For the text-containing cell, return its midpoint in (x, y) coordinate format. 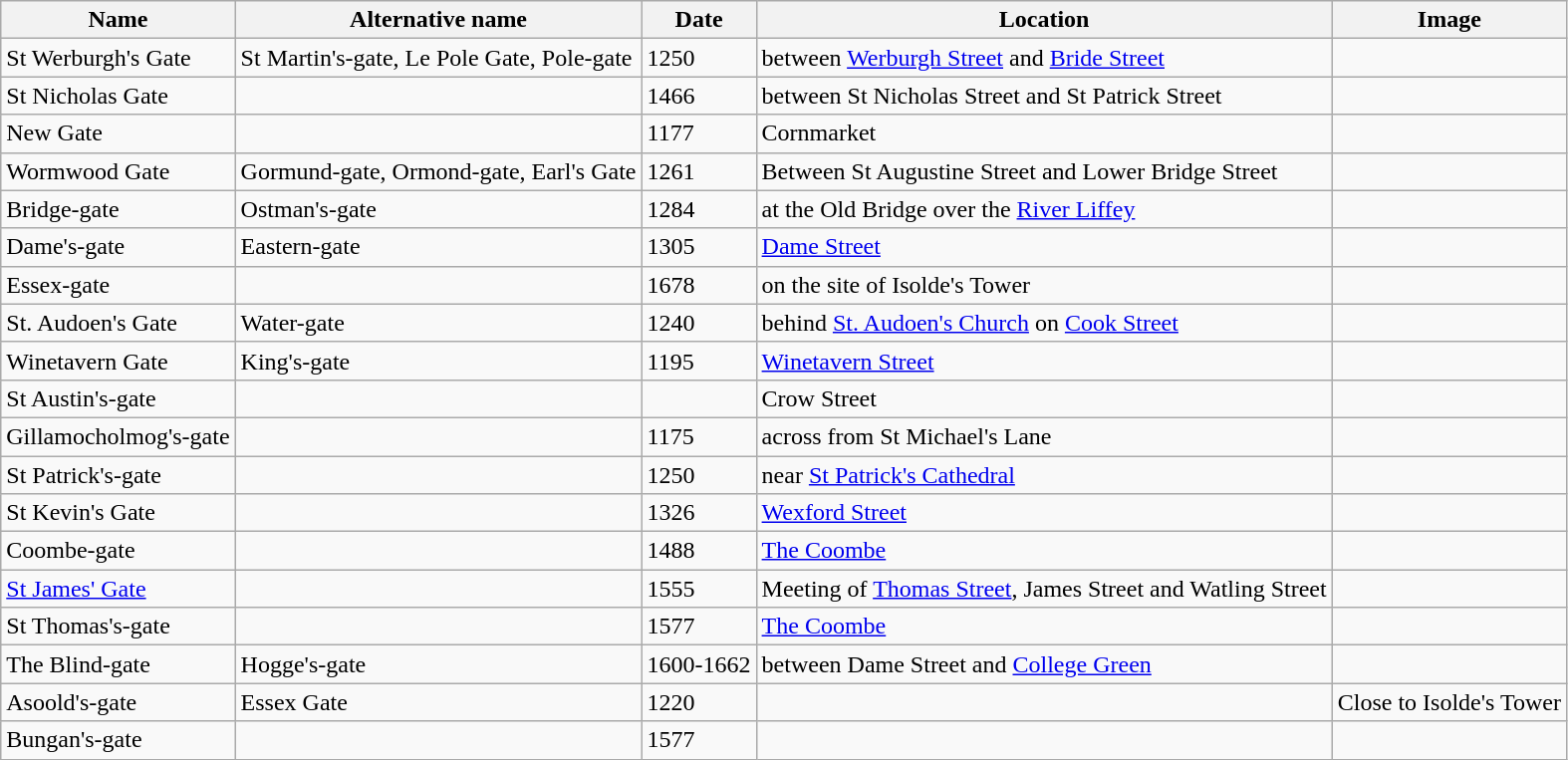
Image (1448, 20)
1555 (699, 589)
1177 (699, 133)
Alternative name (438, 20)
St. Audoen's Gate (118, 323)
between St Nicholas Street and St Patrick Street (1044, 96)
Wexford Street (1044, 513)
1600-1662 (699, 664)
Cornmarket (1044, 133)
St James' Gate (118, 589)
1488 (699, 551)
St Patrick's-gate (118, 475)
Ostman's-gate (438, 209)
Close to Isolde's Tower (1448, 702)
St Martin's-gate, Le Pole Gate, Pole-gate (438, 58)
Bridge-gate (118, 209)
St Austin's-gate (118, 398)
Crow Street (1044, 398)
at the Old Bridge over the River Liffey (1044, 209)
St Nicholas Gate (118, 96)
1261 (699, 171)
St Kevin's Gate (118, 513)
St Werburgh's Gate (118, 58)
Dame Street (1044, 247)
1195 (699, 361)
between Werburgh Street and Bride Street (1044, 58)
1220 (699, 702)
between Dame Street and College Green (1044, 664)
Date (699, 20)
Essex-gate (118, 285)
1678 (699, 285)
Location (1044, 20)
Coombe-gate (118, 551)
across from St Michael's Lane (1044, 436)
Gillamocholmog's-gate (118, 436)
1326 (699, 513)
1466 (699, 96)
Winetavern Street (1044, 361)
1175 (699, 436)
Between St Augustine Street and Lower Bridge Street (1044, 171)
1305 (699, 247)
Gormund-gate, Ormond-gate, Earl's Gate (438, 171)
near St Patrick's Cathedral (1044, 475)
St Thomas's-gate (118, 627)
Water-gate (438, 323)
Hogge's-gate (438, 664)
Name (118, 20)
Essex Gate (438, 702)
Eastern-gate (438, 247)
1240 (699, 323)
Bungan's-gate (118, 740)
King's-gate (438, 361)
The Blind-gate (118, 664)
New Gate (118, 133)
Dame's-gate (118, 247)
Asoold's-gate (118, 702)
Winetavern Gate (118, 361)
Meeting of Thomas Street, James Street and Watling Street (1044, 589)
1284 (699, 209)
on the site of Isolde's Tower (1044, 285)
Wormwood Gate (118, 171)
behind St. Audoen's Church on Cook Street (1044, 323)
